Detect which cell encompasses the target text, then output its [x, y] center coordinate. 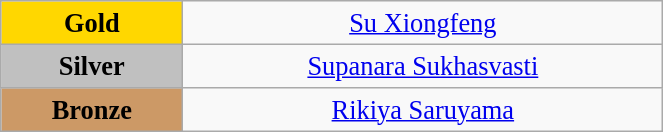
Su Xiongfeng [423, 22]
Supanara Sukhasvasti [423, 66]
Gold [92, 22]
Bronze [92, 109]
Silver [92, 66]
Rikiya Saruyama [423, 109]
